Find where the given text appears and provide that cell's center as (X, Y) coordinate. 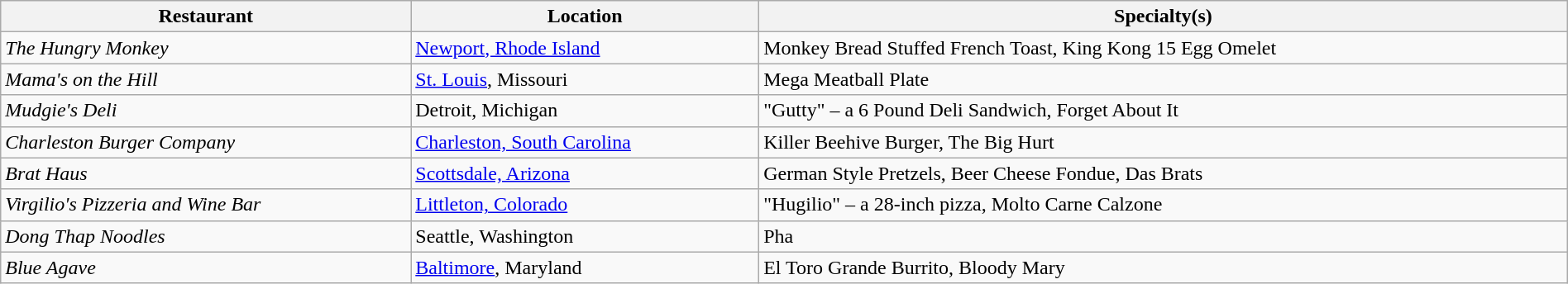
Charleston, South Carolina (586, 142)
Specialty(s) (1164, 17)
Mudgie's Deli (206, 111)
Seattle, Washington (586, 236)
"Gutty" – a 6 Pound Deli Sandwich, Forget About It (1164, 111)
Restaurant (206, 17)
Location (586, 17)
Blue Agave (206, 267)
"Hugilio" – a 28-inch pizza, Molto Carne Calzone (1164, 205)
Brat Haus (206, 173)
Littleton, Colorado (586, 205)
Newport, Rhode Island (586, 48)
Mega Meatball Plate (1164, 79)
El Toro Grande Burrito, Bloody Mary (1164, 267)
Baltimore, Maryland (586, 267)
Monkey Bread Stuffed French Toast, King Kong 15 Egg Omelet (1164, 48)
Virgilio's Pizzeria and Wine Bar (206, 205)
Charleston Burger Company (206, 142)
Detroit, Michigan (586, 111)
Killer Beehive Burger, The Big Hurt (1164, 142)
German Style Pretzels, Beer Cheese Fondue, Das Brats (1164, 173)
Dong Thap Noodles (206, 236)
The Hungry Monkey (206, 48)
Pha (1164, 236)
Mama's on the Hill (206, 79)
St. Louis, Missouri (586, 79)
Scottsdale, Arizona (586, 173)
